Return (x, y) of the center of cell containing provided text 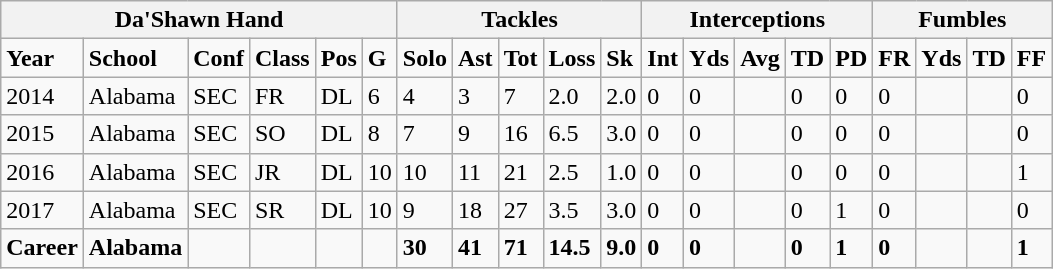
Da'Shawn Hand (200, 20)
2016 (42, 172)
Class (282, 58)
Loss (572, 58)
4 (424, 96)
6.5 (572, 134)
Ast (475, 58)
Pos (338, 58)
6 (380, 96)
41 (475, 248)
SO (282, 134)
FF (1031, 58)
Sk (622, 58)
Solo (424, 58)
Fumbles (962, 20)
Tackles (519, 20)
JR (282, 172)
1.0 (622, 172)
2.5 (572, 172)
Year (42, 58)
30 (424, 248)
11 (475, 172)
Career (42, 248)
21 (520, 172)
SR (282, 210)
Int (663, 58)
27 (520, 210)
8 (380, 134)
3.5 (572, 210)
2014 (42, 96)
9.0 (622, 248)
71 (520, 248)
2017 (42, 210)
18 (475, 210)
G (380, 58)
16 (520, 134)
Conf (219, 58)
School (135, 58)
PD (852, 58)
3 (475, 96)
2015 (42, 134)
Tot (520, 58)
14.5 (572, 248)
Interceptions (758, 20)
Avg (760, 58)
